Extract the [x, y] coordinate from the center of the cell holding the provided text.  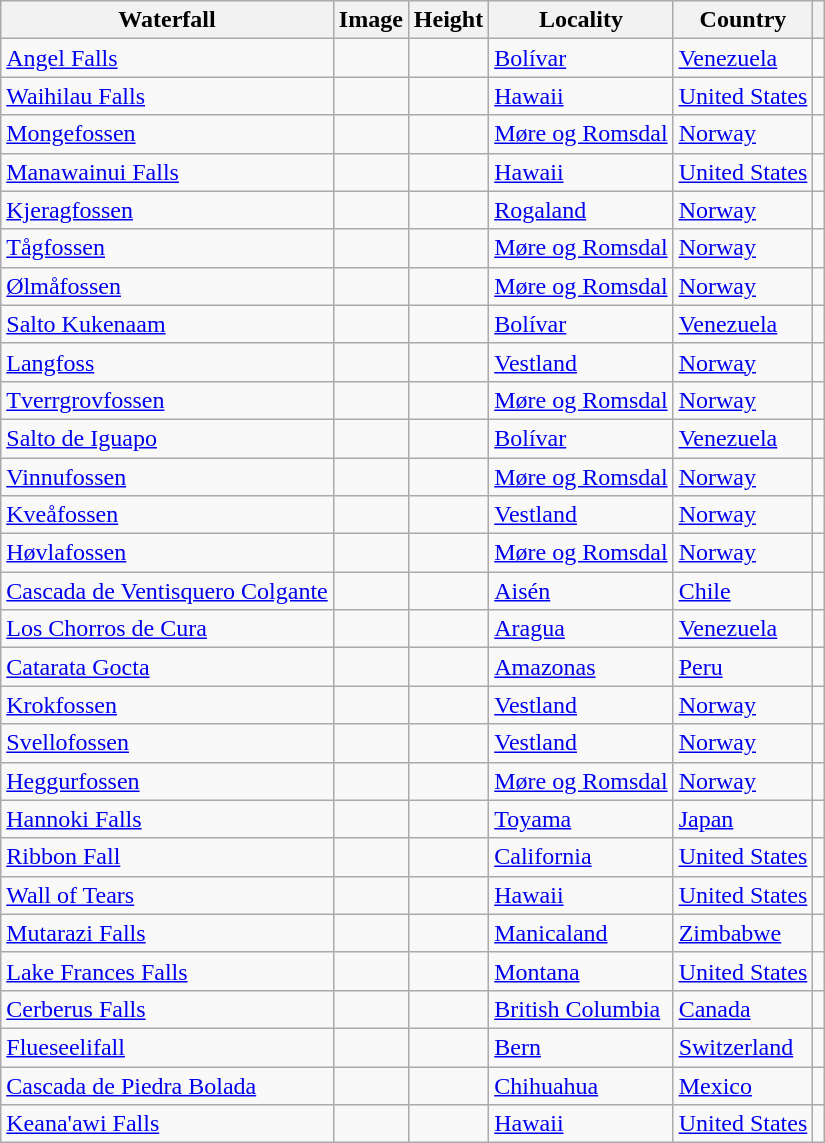
Langfoss [168, 362]
Wall of Tears [168, 895]
Manawainui Falls [168, 172]
Cascada de Piedra Bolada [168, 1085]
Aisén [581, 591]
Bern [581, 1047]
Ribbon Fall [168, 857]
Montana [581, 971]
Los Chorros de Cura [168, 629]
Japan [743, 819]
Chihuahua [581, 1085]
Switzerland [743, 1047]
Canada [743, 1009]
Height [448, 20]
Cascada de Ventisquero Colgante [168, 591]
Image [370, 20]
Tverrgrovfossen [168, 400]
Cerberus Falls [168, 1009]
Mongefossen [168, 134]
Heggurfossen [168, 781]
Country [743, 20]
Catarata Gocta [168, 667]
Waihilau Falls [168, 96]
Hannoki Falls [168, 819]
Angel Falls [168, 58]
Amazonas [581, 667]
Chile [743, 591]
Keana'awi Falls [168, 1124]
Tågfossen [168, 248]
Salto Kukenaam [168, 324]
Flueseelifall [168, 1047]
Mexico [743, 1085]
Krokfossen [168, 705]
Rogaland [581, 210]
Lake Frances Falls [168, 971]
Høvlafossen [168, 553]
Manicaland [581, 933]
Kveåfossen [168, 515]
Kjeragfossen [168, 210]
Aragua [581, 629]
Ølmåfossen [168, 286]
Mutarazi Falls [168, 933]
Locality [581, 20]
California [581, 857]
Waterfall [168, 20]
Svellofossen [168, 743]
Peru [743, 667]
Salto de Iguapo [168, 438]
British Columbia [581, 1009]
Vinnufossen [168, 477]
Zimbabwe [743, 933]
Toyama [581, 819]
